Extract the [x, y] coordinate from the center of the cell holding the provided text.  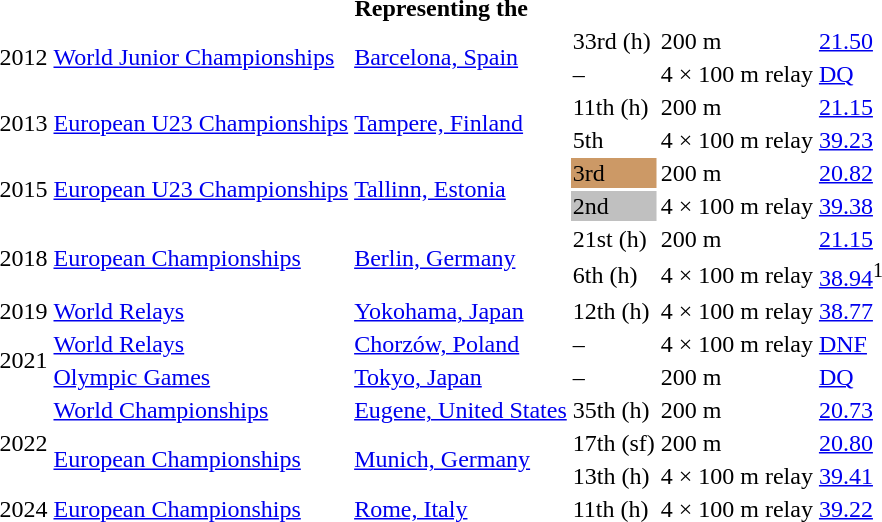
Olympic Games [201, 377]
Munich, Germany [461, 460]
Yokohama, Japan [461, 311]
33rd (h) [614, 41]
13th (h) [614, 476]
3rd [614, 173]
2nd [614, 206]
Tampere, Finland [461, 124]
Eugene, United States [461, 410]
Barcelona, Spain [461, 58]
5th [614, 140]
World Championships [201, 410]
Berlin, Germany [461, 258]
World Junior Championships [201, 58]
21st (h) [614, 239]
11th (h) [614, 107]
17th (sf) [614, 443]
6th (h) [614, 275]
Tallinn, Estonia [461, 190]
12th (h) [614, 311]
Tokyo, Japan [461, 377]
Chorzów, Poland [461, 344]
35th (h) [614, 410]
